Capture the cell that displays the provided text and extract its [X, Y] central coordinate. 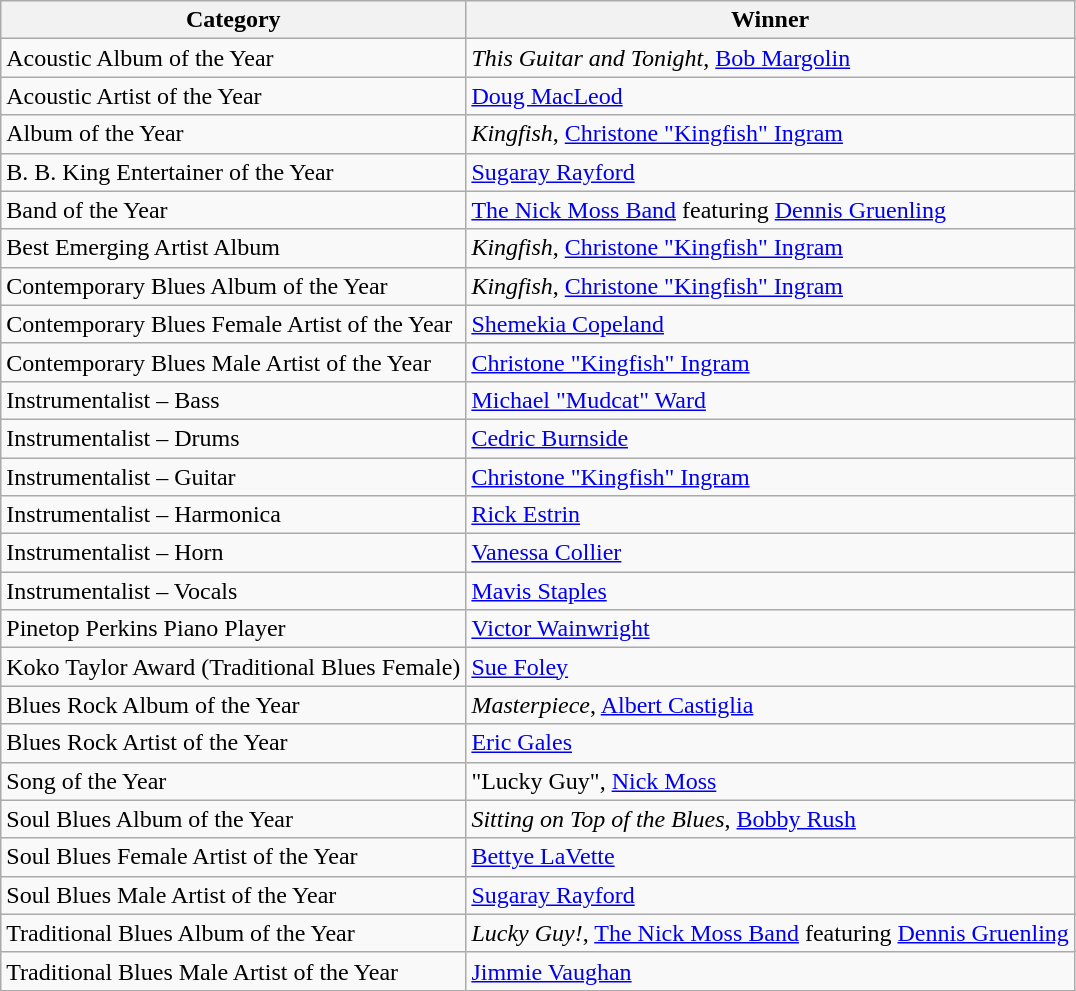
Instrumentalist – Vocals [234, 591]
Winner [770, 20]
Instrumentalist – Bass [234, 400]
Song of the Year [234, 781]
B. B. King Entertainer of the Year [234, 172]
Sue Foley [770, 667]
This Guitar and Tonight, Bob Margolin [770, 58]
Soul Blues Album of the Year [234, 819]
Instrumentalist – Harmonica [234, 515]
Contemporary Blues Male Artist of the Year [234, 362]
Instrumentalist – Guitar [234, 477]
Traditional Blues Album of the Year [234, 933]
Band of the Year [234, 210]
Contemporary Blues Female Artist of the Year [234, 324]
Blues Rock Artist of the Year [234, 743]
Vanessa Collier [770, 553]
Sitting on Top of the Blues, Bobby Rush [770, 819]
Koko Taylor Award (Traditional Blues Female) [234, 667]
Acoustic Album of the Year [234, 58]
The Nick Moss Band featuring Dennis Gruenling [770, 210]
Rick Estrin [770, 515]
Bettye LaVette [770, 857]
Michael "Mudcat" Ward [770, 400]
Album of the Year [234, 134]
Doug MacLeod [770, 96]
Pinetop Perkins Piano Player [234, 629]
Category [234, 20]
Acoustic Artist of the Year [234, 96]
Lucky Guy!, The Nick Moss Band featuring Dennis Gruenling [770, 933]
"Lucky Guy", Nick Moss [770, 781]
Soul Blues Female Artist of the Year [234, 857]
Blues Rock Album of the Year [234, 705]
Jimmie Vaughan [770, 971]
Masterpiece, Albert Castiglia [770, 705]
Soul Blues Male Artist of the Year [234, 895]
Traditional Blues Male Artist of the Year [234, 971]
Instrumentalist – Horn [234, 553]
Shemekia Copeland [770, 324]
Contemporary Blues Album of the Year [234, 286]
Mavis Staples [770, 591]
Cedric Burnside [770, 438]
Eric Gales [770, 743]
Victor Wainwright [770, 629]
Instrumentalist – Drums [234, 438]
Best Emerging Artist Album [234, 248]
